Capture the cell that displays the provided text and extract its [X, Y] central coordinate. 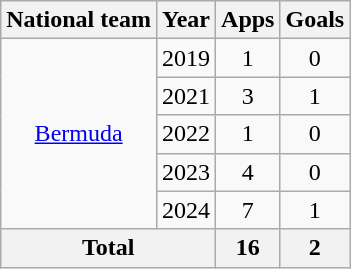
National team [79, 20]
2022 [186, 134]
7 [248, 210]
Bermuda [79, 134]
2 [315, 248]
2019 [186, 58]
4 [248, 172]
Year [186, 20]
Apps [248, 20]
2023 [186, 172]
16 [248, 248]
3 [248, 96]
2024 [186, 210]
2021 [186, 96]
Goals [315, 20]
Total [108, 248]
